Provide the (X, Y) coordinate of the cell's center where the given text is located.  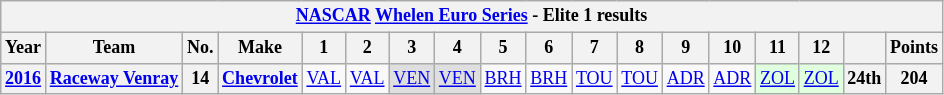
Points (914, 48)
5 (503, 48)
6 (549, 48)
Chevrolet (260, 78)
2 (366, 48)
NASCAR Whelen Euro Series - Elite 1 results (472, 16)
2016 (24, 78)
9 (686, 48)
1 (324, 48)
8 (640, 48)
7 (594, 48)
10 (732, 48)
12 (821, 48)
4 (458, 48)
14 (200, 78)
204 (914, 78)
Team (114, 48)
3 (412, 48)
Year (24, 48)
11 (778, 48)
Raceway Venray (114, 78)
No. (200, 48)
24th (864, 78)
Make (260, 48)
